Output the [x, y] coordinate of the center of the cell containing the given text.  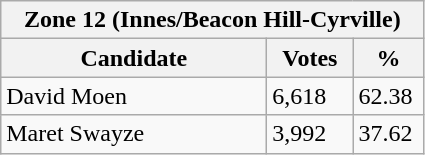
6,618 [310, 96]
David Moen [134, 96]
Candidate [134, 58]
Votes [310, 58]
Zone 12 (Innes/Beacon Hill-Cyrville) [212, 20]
62.38 [388, 96]
% [388, 58]
3,992 [310, 134]
Maret Swayze [134, 134]
37.62 [388, 134]
